Detect which cell encompasses the target text, then output its [x, y] center coordinate. 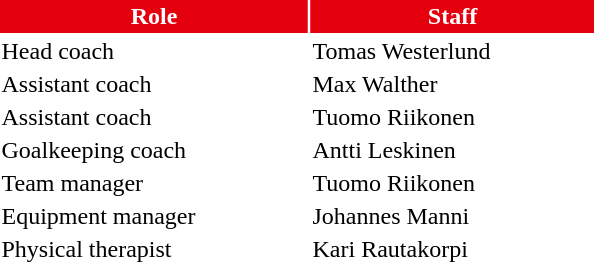
Goalkeeping coach [154, 150]
Johannes Manni [452, 216]
Tomas Westerlund [452, 51]
Equipment manager [154, 216]
Team manager [154, 183]
Head coach [154, 51]
Max Walther [452, 84]
Staff [452, 16]
Role [154, 16]
Antti Leskinen [452, 150]
